Locate the cell with the specified text and output its (X, Y) center coordinate. 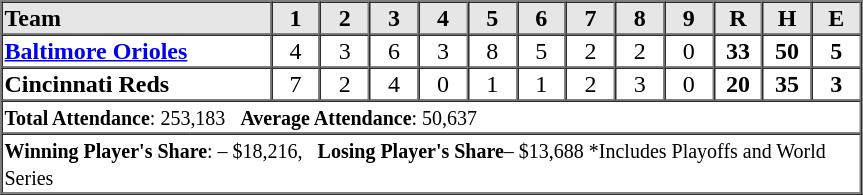
33 (738, 50)
Team (137, 18)
Cincinnati Reds (137, 84)
35 (788, 84)
Baltimore Orioles (137, 50)
9 (688, 18)
50 (788, 50)
E (836, 18)
Winning Player's Share: – $18,216, Losing Player's Share– $13,688 *Includes Playoffs and World Series (432, 164)
H (788, 18)
R (738, 18)
Total Attendance: 253,183 Average Attendance: 50,637 (432, 116)
20 (738, 84)
